Return (X, Y) of the center of cell containing provided text 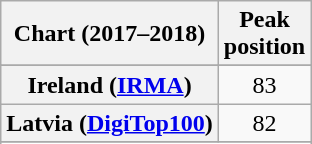
Chart (2017–2018) (110, 34)
82 (264, 123)
Peakposition (264, 34)
Ireland (IRMA) (110, 85)
83 (264, 85)
Latvia (DigiTop100) (110, 123)
